Determine the [x, y] coordinate at the center of the cell enclosing the given text.  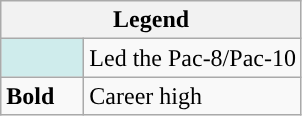
Career high [193, 96]
Led the Pac-8/Pac-10 [193, 58]
Legend [152, 20]
Bold [42, 96]
